Output the (x, y) coordinate of the center of the cell containing the given text.  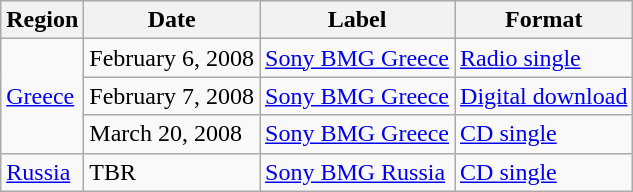
Sony BMG Russia (358, 172)
Date (172, 20)
Digital download (544, 96)
Greece (42, 96)
February 7, 2008 (172, 96)
Region (42, 20)
Radio single (544, 58)
February 6, 2008 (172, 58)
March 20, 2008 (172, 134)
Label (358, 20)
TBR (172, 172)
Format (544, 20)
Russia (42, 172)
